Scan for the cell matching the given text and deliver its (X, Y) coordinate at center. 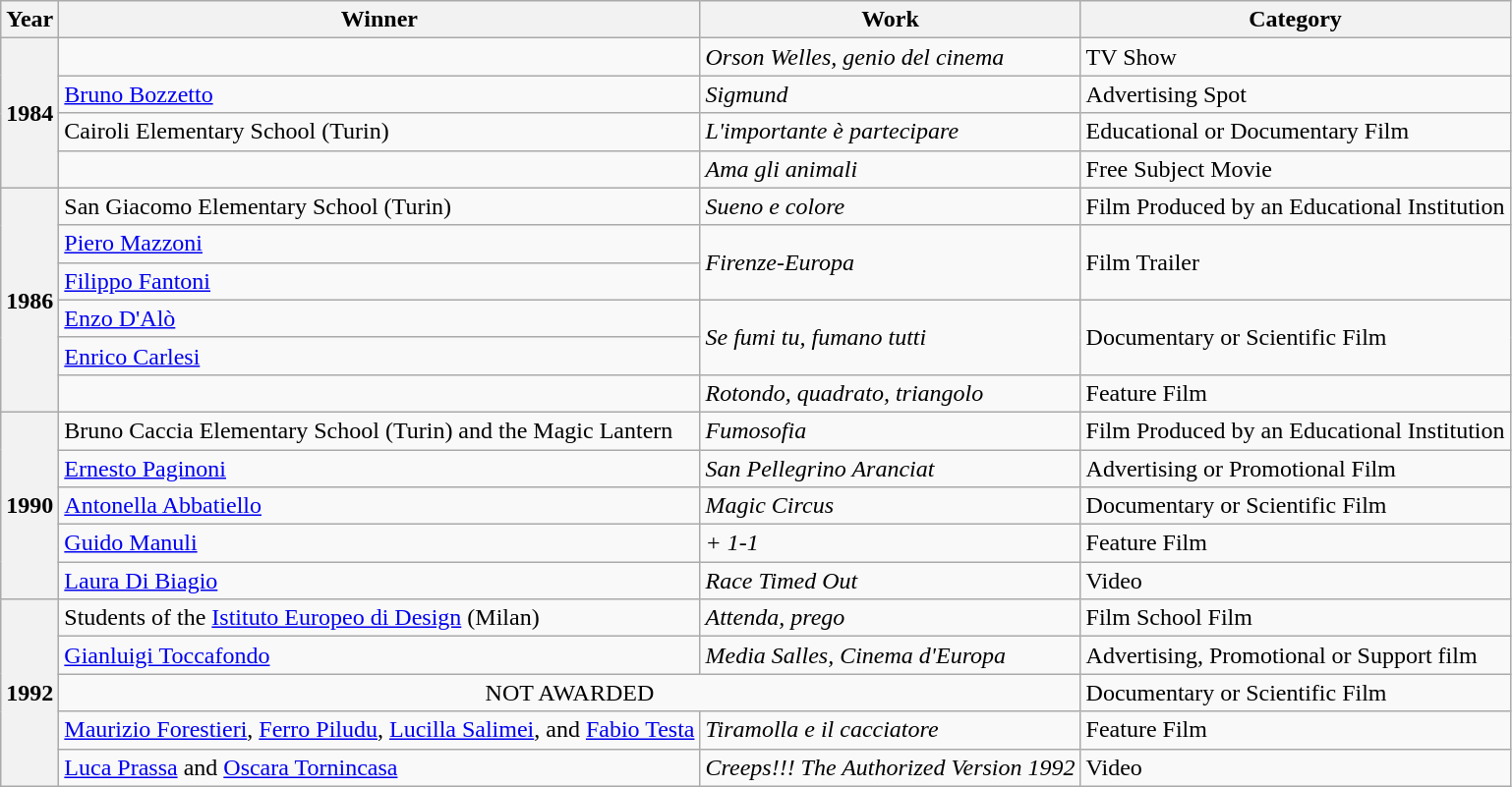
Firenze-Europa (891, 262)
Guido Manuli (379, 543)
Gianluigi Toccafondo (379, 655)
Enrico Carlesi (379, 356)
Antonella Abbatiello (379, 506)
Se fumi tu, fumano tutti (891, 337)
Free Subject Movie (1296, 169)
Ernesto Paginoni (379, 469)
1984 (29, 113)
Cairoli Elementary School (Turin) (379, 132)
Sigmund (891, 94)
1990 (29, 505)
Category (1296, 20)
Attenda, prego (891, 618)
Sueno e colore (891, 206)
Bruno Bozzetto (379, 94)
Luca Prassa and Oscara Tornincasa (379, 767)
Magic Circus (891, 506)
Laura Di Biagio (379, 581)
Year (29, 20)
Fumosofia (891, 430)
Advertising or Promotional Film (1296, 469)
Bruno Caccia Elementary School (Turin) and the Magic Lantern (379, 430)
Piero Mazzoni (379, 244)
Rotondo, quadrato, triangolo (891, 393)
Advertising, Promotional or Support film (1296, 655)
L'importante è partecipare (891, 132)
Work (891, 20)
San Pellegrino Aranciat (891, 469)
Educational or Documentary Film (1296, 132)
Students of the Istituto Europeo di Design (Milan) (379, 618)
San Giacomo Elementary School (Turin) (379, 206)
1992 (29, 693)
Winner (379, 20)
Creeps!!! The Authorized Version 1992 (891, 767)
Filippo Fantoni (379, 281)
Media Salles, Cinema d'Europa (891, 655)
Enzo D'Alò (379, 318)
Maurizio Forestieri, Ferro Piludu, Lucilla Salimei, and Fabio Testa (379, 730)
Orson Welles, genio del cinema (891, 57)
Tiramolla e il cacciatore (891, 730)
Race Timed Out (891, 581)
1986 (29, 300)
TV Show (1296, 57)
Film Trailer (1296, 262)
+ 1-1 (891, 543)
Ama gli animali (891, 169)
Advertising Spot (1296, 94)
Film School Film (1296, 618)
NOT AWARDED (570, 693)
